Provide the [x, y] coordinate of the cell's center where the given text is located.  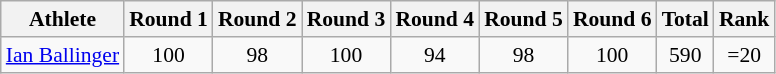
94 [434, 55]
Ian Ballinger [62, 55]
590 [686, 55]
Round 3 [346, 19]
Round 1 [168, 19]
Total [686, 19]
Round 4 [434, 19]
Athlete [62, 19]
Round 2 [258, 19]
Rank [744, 19]
Round 6 [612, 19]
Round 5 [524, 19]
=20 [744, 55]
